Search for the cell housing the specified text and yield its (x, y) center coordinate. 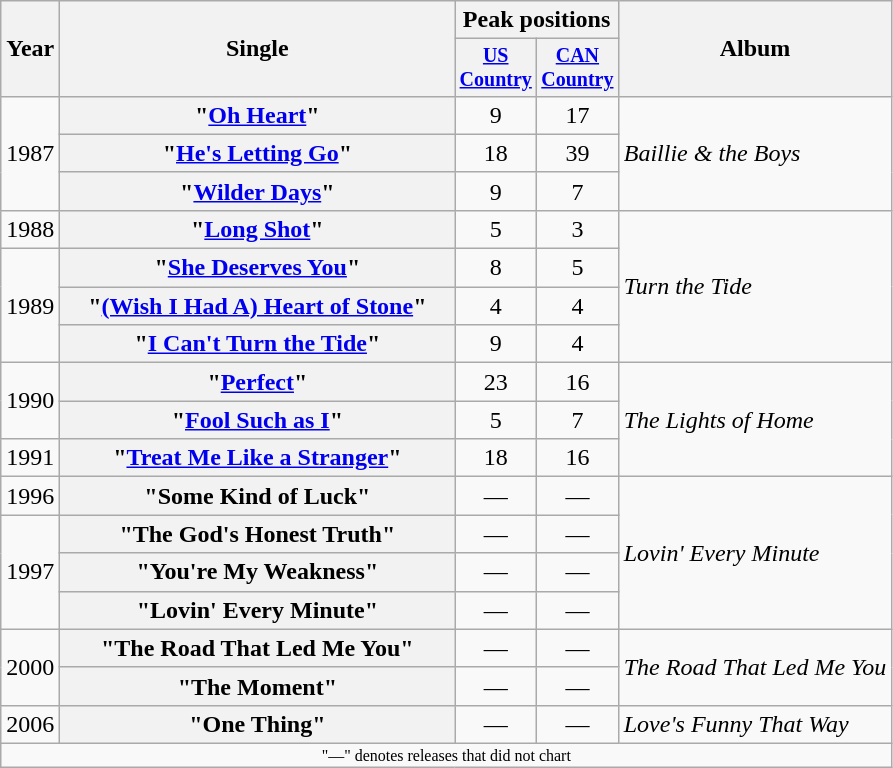
CAN Country (578, 68)
1997 (30, 572)
3 (578, 229)
"Perfect" (258, 382)
Album (755, 49)
US Country (496, 68)
"Fool Such as I" (258, 420)
Lovin' Every Minute (755, 553)
"He's Letting Go" (258, 153)
"Long Shot" (258, 229)
1987 (30, 153)
1996 (30, 496)
"The Road That Led Me You" (258, 648)
"The Moment" (258, 686)
"Lovin' Every Minute" (258, 610)
"You're My Weakness" (258, 572)
"—" denotes releases that did not chart (446, 755)
"She Deserves You" (258, 268)
1989 (30, 306)
"Wilder Days" (258, 191)
"(Wish I Had A) Heart of Stone" (258, 306)
17 (578, 115)
Turn the Tide (755, 286)
1988 (30, 229)
The Road That Led Me You (755, 667)
1991 (30, 458)
1990 (30, 401)
"The God's Honest Truth" (258, 534)
2006 (30, 724)
Year (30, 49)
2000 (30, 667)
8 (496, 268)
"Some Kind of Luck" (258, 496)
39 (578, 153)
"Treat Me Like a Stranger" (258, 458)
Baillie & the Boys (755, 153)
Single (258, 49)
"One Thing" (258, 724)
"I Can't Turn the Tide" (258, 344)
Love's Funny That Way (755, 724)
Peak positions (536, 20)
The Lights of Home (755, 420)
23 (496, 382)
"Oh Heart" (258, 115)
